Scan for the cell matching the given text and deliver its [x, y] coordinate at center. 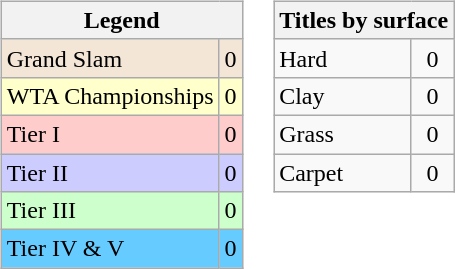
Tier IV & V [110, 249]
Grass [343, 134]
Clay [343, 96]
Hard [343, 58]
WTA Championships [110, 96]
Tier II [110, 173]
Legend [122, 20]
Titles by surface [364, 20]
Carpet [343, 173]
Tier III [110, 211]
Grand Slam [110, 58]
Tier I [110, 134]
